Capture the cell that displays the provided text and extract its [x, y] central coordinate. 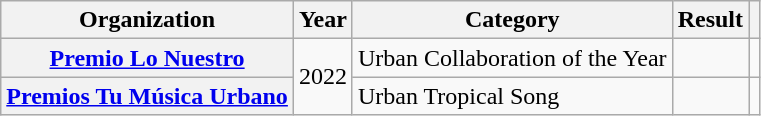
Urban Tropical Song [512, 96]
Result [710, 20]
Year [322, 20]
Category [512, 20]
Urban Collaboration of the Year [512, 58]
Premios Tu Música Urbano [148, 96]
2022 [322, 77]
Premio Lo Nuestro [148, 58]
Organization [148, 20]
